Locate the cell with the specified text and output its (x, y) center coordinate. 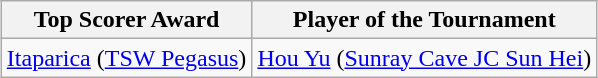
Top Scorer Award (126, 20)
Player of the Tournament (424, 20)
Hou Yu (Sunray Cave JC Sun Hei) (424, 58)
Itaparica (TSW Pegasus) (126, 58)
